Determine the [x, y] coordinate at the center of the cell enclosing the given text.  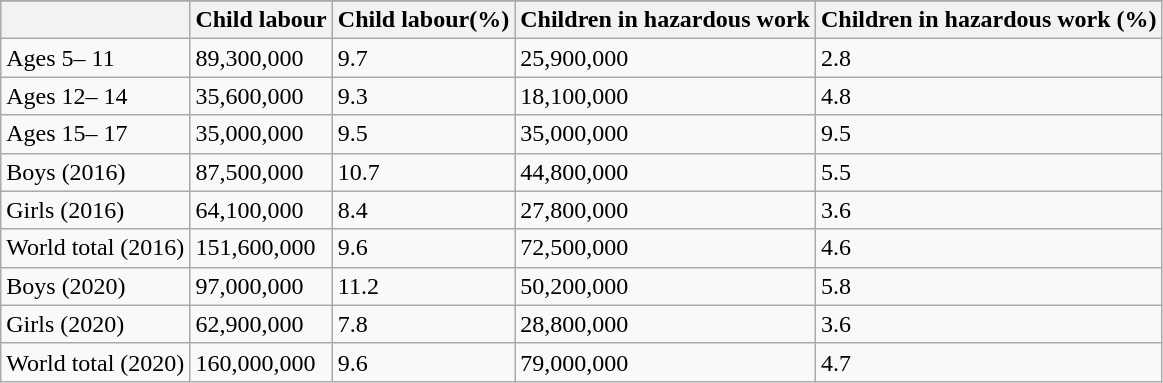
97,000,000 [261, 286]
Girls (2020) [96, 324]
4.7 [988, 362]
35,600,000 [261, 96]
28,800,000 [666, 324]
Children in hazardous work (%) [988, 20]
Ages 5– 11 [96, 58]
87,500,000 [261, 172]
World total (2016) [96, 248]
Child labour(%) [423, 20]
5.8 [988, 286]
44,800,000 [666, 172]
5.5 [988, 172]
4.6 [988, 248]
10.7 [423, 172]
Girls (2016) [96, 210]
8.4 [423, 210]
9.7 [423, 58]
64,100,000 [261, 210]
9.3 [423, 96]
151,600,000 [261, 248]
62,900,000 [261, 324]
Children in hazardous work [666, 20]
25,900,000 [666, 58]
11.2 [423, 286]
Ages 12– 14 [96, 96]
4.8 [988, 96]
Boys (2020) [96, 286]
Boys (2016) [96, 172]
89,300,000 [261, 58]
160,000,000 [261, 362]
2.8 [988, 58]
7.8 [423, 324]
18,100,000 [666, 96]
72,500,000 [666, 248]
Ages 15– 17 [96, 134]
Child labour [261, 20]
79,000,000 [666, 362]
27,800,000 [666, 210]
50,200,000 [666, 286]
World total (2020) [96, 362]
